Capture the cell that displays the provided text and extract its [X, Y] central coordinate. 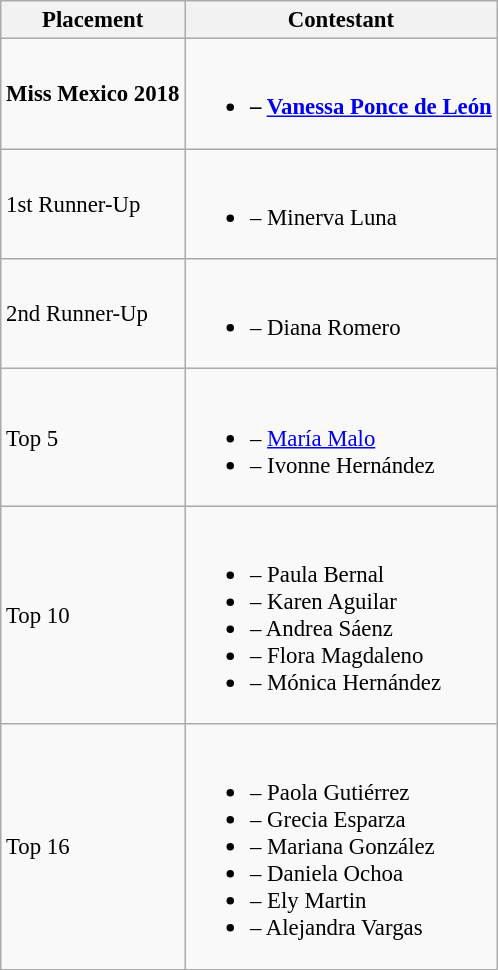
– Vanessa Ponce de León [341, 94]
1st Runner-Up [93, 204]
Placement [93, 20]
2nd Runner-Up [93, 314]
– María Malo – Ivonne Hernández [341, 438]
Top 5 [93, 438]
Contestant [341, 20]
– Paula Bernal – Karen Aguilar – Andrea Sáenz – Flora Magdaleno – Mónica Hernández [341, 615]
Top 10 [93, 615]
– Diana Romero [341, 314]
Top 16 [93, 846]
– Minerva Luna [341, 204]
Miss Mexico 2018 [93, 94]
– Paola Gutiérrez – Grecia Esparza – Mariana González – Daniela Ochoa – Ely Martin – Alejandra Vargas [341, 846]
